Output the [x, y] coordinate of the center of the cell containing the given text.  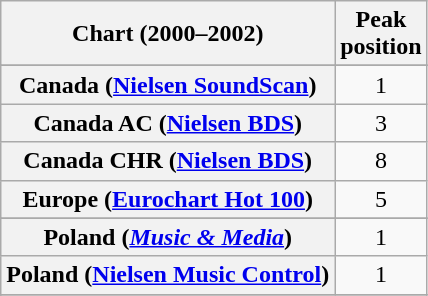
5 [381, 199]
Peakposition [381, 34]
Poland (Music & Media) [168, 237]
Canada (Nielsen SoundScan) [168, 85]
3 [381, 123]
8 [381, 161]
Chart (2000–2002) [168, 34]
Europe (Eurochart Hot 100) [168, 199]
Poland (Nielsen Music Control) [168, 275]
Canada CHR (Nielsen BDS) [168, 161]
Canada AC (Nielsen BDS) [168, 123]
